Capture the cell that displays the provided text and extract its [x, y] central coordinate. 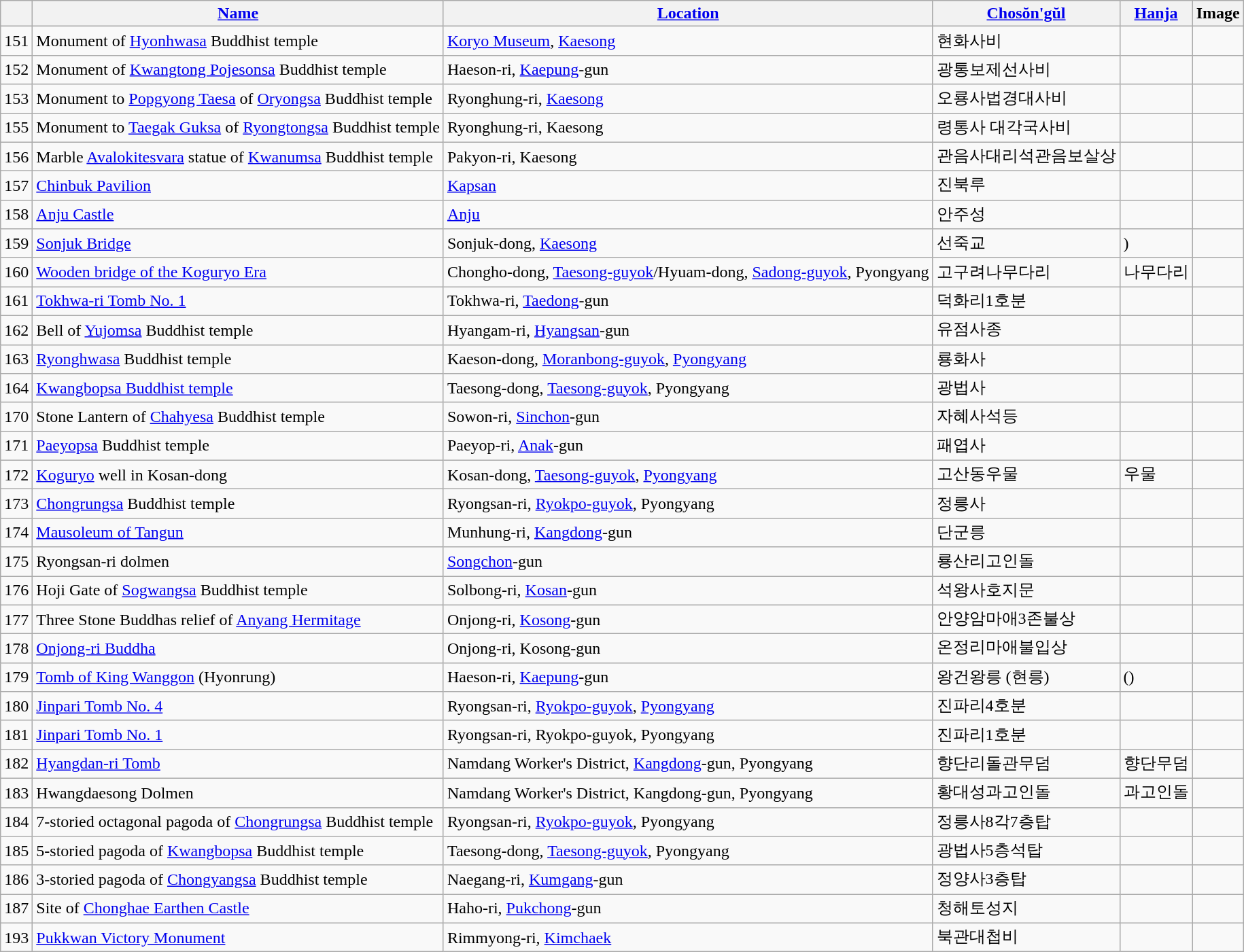
172 [16, 474]
193 [16, 938]
Koguryo well in Kosan-dong [238, 474]
고산동우물 [1026, 474]
안양암마애3존불상 [1026, 620]
Onjong-ri Buddha [238, 648]
Monument to Taegak Guksa of Ryongtongsa Buddhist temple [238, 128]
186 [16, 879]
182 [16, 764]
온정리마애불입상 [1026, 648]
7-storied octagonal pagoda of Chongrungsa Buddhist temple [238, 822]
Kosan-dong, Taesong-guyok, Pyongyang [688, 474]
광법사 [1026, 389]
Paeyopsa Buddhist temple [238, 446]
Jinpari Tomb No. 1 [238, 735]
Songchon-gun [688, 561]
158 [16, 215]
161 [16, 302]
152 [16, 69]
Solbong-ri, Kosan-gun [688, 591]
171 [16, 446]
157 [16, 186]
오룡사법경대사비 [1026, 99]
Monument to Popgyong Taesa of Oryongsa Buddhist temple [238, 99]
룡산리고인돌 [1026, 561]
Tokhwa-ri Tomb No. 1 [238, 302]
5-storied pagoda of Kwangbopsa Buddhist temple [238, 851]
162 [16, 330]
175 [16, 561]
155 [16, 128]
진북루 [1026, 186]
Sonjuk-dong, Kaesong [688, 243]
Naegang-ri, Kumgang-gun [688, 879]
180 [16, 707]
석왕사호지문 [1026, 591]
북관대첩비 [1026, 938]
Kwangbopsa Buddhist temple [238, 389]
Wooden bridge of the Koguryo Era [238, 272]
진파리4호분 [1026, 707]
Hwangdaesong Dolmen [238, 792]
선죽교 [1026, 243]
Monument of Hyonhwasa Buddhist temple [238, 41]
153 [16, 99]
Pakyon-ri, Kaesong [688, 156]
Paeyop-ri, Anak-gun [688, 446]
향단리돌관무덤 [1026, 764]
덕화리1호분 [1026, 302]
Bell of Yujomsa Buddhist temple [238, 330]
174 [16, 533]
163 [16, 359]
Hoji Gate of Sogwangsa Buddhist temple [238, 591]
Sowon-ri, Sinchon-gun [688, 417]
고구려나무다리 [1026, 272]
187 [16, 909]
현화사비 [1026, 41]
160 [16, 272]
Hyangam-ri, Hyangsan-gun [688, 330]
진파리1호분 [1026, 735]
Ryonghwasa Buddhist temple [238, 359]
Chosŏn'gŭl [1026, 14]
Chongho-dong, Taesong-guyok/Hyuam-dong, Sadong-guyok, Pyongyang [688, 272]
청해토성지 [1026, 909]
Chongrungsa Buddhist temple [238, 504]
173 [16, 504]
156 [16, 156]
Anju [688, 215]
Monument of Kwangtong Pojesonsa Buddhist temple [238, 69]
Rimmyong-ri, Kimchaek [688, 938]
Three Stone Buddhas relief of Anyang Hermitage [238, 620]
광통보제선사비 [1026, 69]
황대성과고인돌 [1026, 792]
159 [16, 243]
Koryo Museum, Kaesong [688, 41]
3-storied pagoda of Chongyangsa Buddhist temple [238, 879]
Image [1218, 14]
() [1156, 677]
176 [16, 591]
정릉사 [1026, 504]
Hanja [1156, 14]
단군릉 [1026, 533]
나무다리 [1156, 272]
Kaeson-dong, Moranbong-guyok, Pyongyang [688, 359]
Stone Lantern of Chahyesa Buddhist temple [238, 417]
Anju Castle [238, 215]
Munhung-ri, Kangdong-gun [688, 533]
Tokhwa-ri, Taedong-gun [688, 302]
왕건왕릉 (현릉) [1026, 677]
Ryongsan-ri dolmen [238, 561]
향단무덤 [1156, 764]
164 [16, 389]
관음사대리석관음보살상 [1026, 156]
Chinbuk Pavilion [238, 186]
177 [16, 620]
정양사3층탑 [1026, 879]
Location [688, 14]
Pukkwan Victory Monument [238, 938]
정릉사8각7층탑 [1026, 822]
184 [16, 822]
유점사종 [1026, 330]
181 [16, 735]
Jinpari Tomb No. 4 [238, 707]
Kapsan [688, 186]
광법사5층석탑 [1026, 851]
령통사 대각국사비 [1026, 128]
우물 [1156, 474]
Name [238, 14]
Marble Avalokitesvara statue of Kwanumsa Buddhist temple [238, 156]
안주성 [1026, 215]
자혜사석등 [1026, 417]
) [1156, 243]
Tomb of King Wanggon (Hyonrung) [238, 677]
178 [16, 648]
183 [16, 792]
룡화사 [1026, 359]
151 [16, 41]
과고인돌 [1156, 792]
185 [16, 851]
170 [16, 417]
Site of Chonghae Earthen Castle [238, 909]
Mausoleum of Tangun [238, 533]
Hyangdan-ri Tomb [238, 764]
패엽사 [1026, 446]
179 [16, 677]
Haho-ri, Pukchong-gun [688, 909]
Sonjuk Bridge [238, 243]
